Locate the cell with the specified text and output its (X, Y) center coordinate. 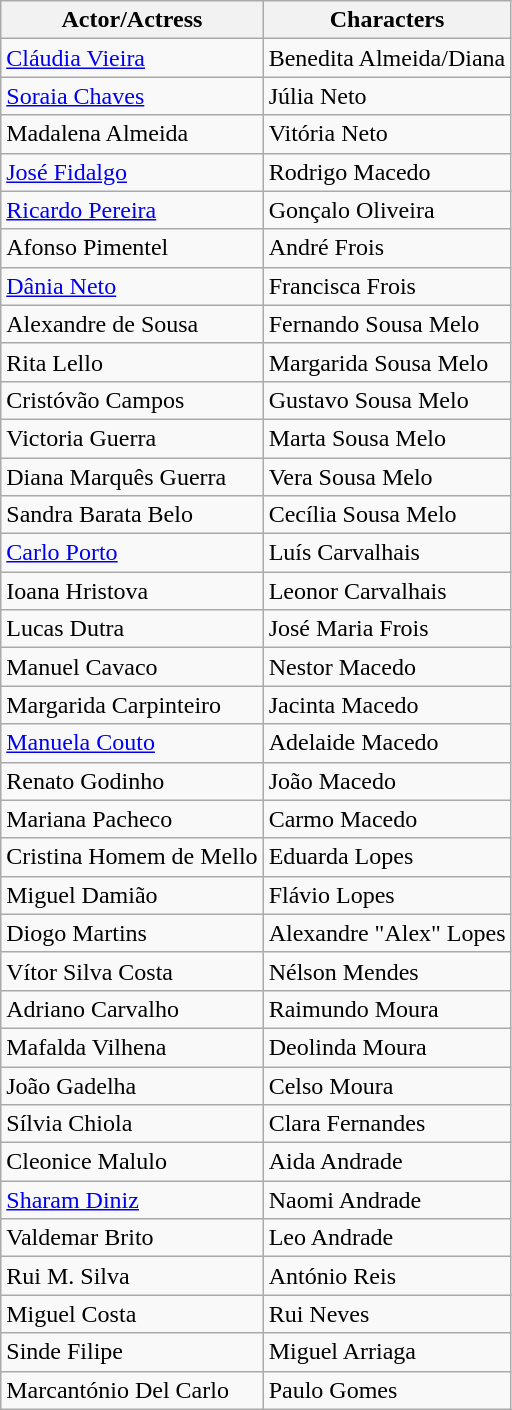
Cecília Sousa Melo (387, 515)
Rui M. Silva (132, 1276)
Celso Moura (387, 1085)
José Maria Frois (387, 629)
Madalena Almeida (132, 134)
Paulo Gomes (387, 1390)
Mafalda Vilhena (132, 1047)
Cristina Homem de Mello (132, 857)
Aida Andrade (387, 1162)
Manuel Cavaco (132, 667)
Alexandre de Sousa (132, 324)
Soraia Chaves (132, 96)
Fernando Sousa Melo (387, 324)
Afonso Pimentel (132, 248)
Leonor Carvalhais (387, 591)
André Frois (387, 248)
Gonçalo Oliveira (387, 210)
Ioana Hristova (132, 591)
Margarida Carpinteiro (132, 705)
Júlia Neto (387, 96)
Gustavo Sousa Melo (387, 400)
Nélson Mendes (387, 971)
Lucas Dutra (132, 629)
Sílvia Chiola (132, 1124)
Vitória Neto (387, 134)
Sharam Diniz (132, 1200)
Marcantónio Del Carlo (132, 1390)
Diana Marquês Guerra (132, 477)
Adriano Carvalho (132, 1009)
Eduarda Lopes (387, 857)
Dânia Neto (132, 286)
João Macedo (387, 781)
Francisca Frois (387, 286)
Margarida Sousa Melo (387, 362)
Alexandre "Alex" Lopes (387, 933)
Cláudia Vieira (132, 58)
Sandra Barata Belo (132, 515)
Luís Carvalhais (387, 553)
Miguel Costa (132, 1314)
Benedita Almeida/Diana (387, 58)
Rui Neves (387, 1314)
Cristóvão Campos (132, 400)
Carmo Macedo (387, 819)
Cleonice Malulo (132, 1162)
Renato Godinho (132, 781)
Miguel Arriaga (387, 1352)
Diogo Martins (132, 933)
Jacinta Macedo (387, 705)
Vera Sousa Melo (387, 477)
Victoria Guerra (132, 438)
Marta Sousa Melo (387, 438)
João Gadelha (132, 1085)
Adelaide Macedo (387, 743)
Deolinda Moura (387, 1047)
Carlo Porto (132, 553)
Naomi Andrade (387, 1200)
Manuela Couto (132, 743)
Leo Andrade (387, 1238)
Ricardo Pereira (132, 210)
Flávio Lopes (387, 895)
Rodrigo Macedo (387, 172)
Nestor Macedo (387, 667)
Rita Lello (132, 362)
Actor/Actress (132, 20)
Sinde Filipe (132, 1352)
Valdemar Brito (132, 1238)
Miguel Damião (132, 895)
Clara Fernandes (387, 1124)
António Reis (387, 1276)
Characters (387, 20)
Raimundo Moura (387, 1009)
José Fidalgo (132, 172)
Vítor Silva Costa (132, 971)
Mariana Pacheco (132, 819)
